Return the (x, y) coordinate for the center point of the cell that contains the specified text.  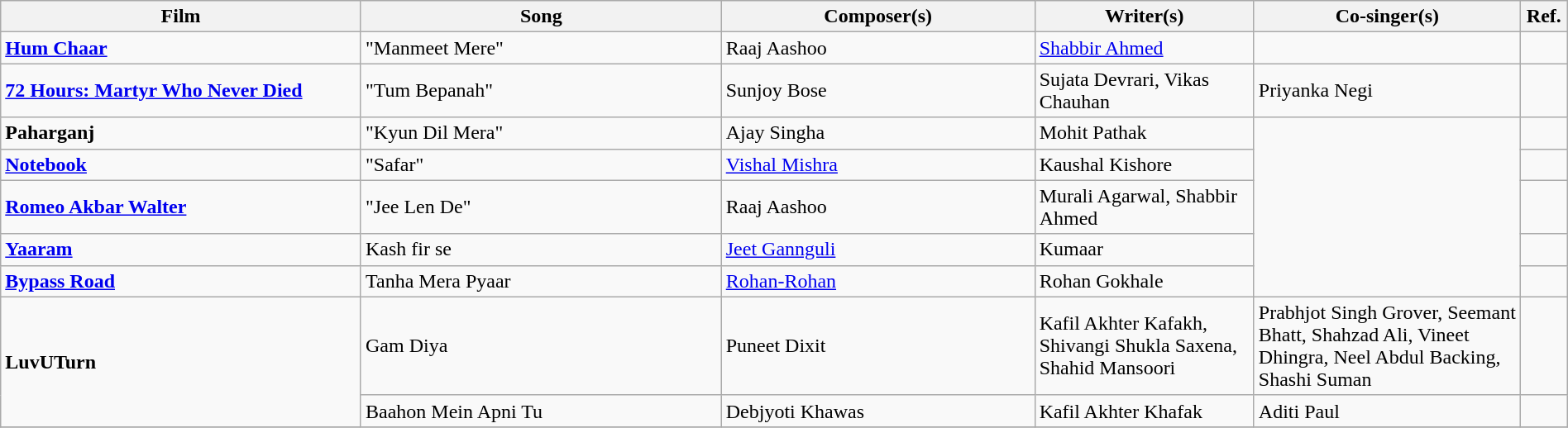
Ajay Singha (878, 133)
Rohan Gokhale (1145, 281)
Writer(s) (1145, 17)
72 Hours: Martyr Who Never Died (181, 91)
Priyanka Negi (1387, 91)
Romeo Akbar Walter (181, 207)
Ref. (1543, 17)
Baahon Mein Apni Tu (541, 411)
Vishal Mishra (878, 164)
Puneet Dixit (878, 345)
"Jee Len De" (541, 207)
Notebook (181, 164)
Kafil Akhter Kafakh, Shivangi Shukla Saxena, Shahid Mansoori (1145, 345)
Film (181, 17)
Aditi Paul (1387, 411)
Prabhjot Singh Grover, Seemant Bhatt, Shahzad Ali, Vineet Dhingra, Neel Abdul Backing, Shashi Suman (1387, 345)
Bypass Road (181, 281)
Kash fir se (541, 250)
Kafil Akhter Khafak (1145, 411)
Kaushal Kishore (1145, 164)
Sunjoy Bose (878, 91)
Composer(s) (878, 17)
Gam Diya (541, 345)
Sujata Devrari, Vikas Chauhan (1145, 91)
Rohan-Rohan (878, 281)
Jeet Gannguli (878, 250)
Murali Agarwal, Shabbir Ahmed (1145, 207)
"Kyun Dil Mera" (541, 133)
"Safar" (541, 164)
Co-singer(s) (1387, 17)
Shabbir Ahmed (1145, 48)
LuvUTurn (181, 362)
"Tum Bepanah" (541, 91)
Mohit Pathak (1145, 133)
"Manmeet Mere" (541, 48)
Hum Chaar (181, 48)
Song (541, 17)
Yaaram (181, 250)
Tanha Mera Pyaar (541, 281)
Debjyoti Khawas (878, 411)
Paharganj (181, 133)
Kumaar (1145, 250)
